Identify which cell holds the provided text, then report its [x, y] central coordinate. 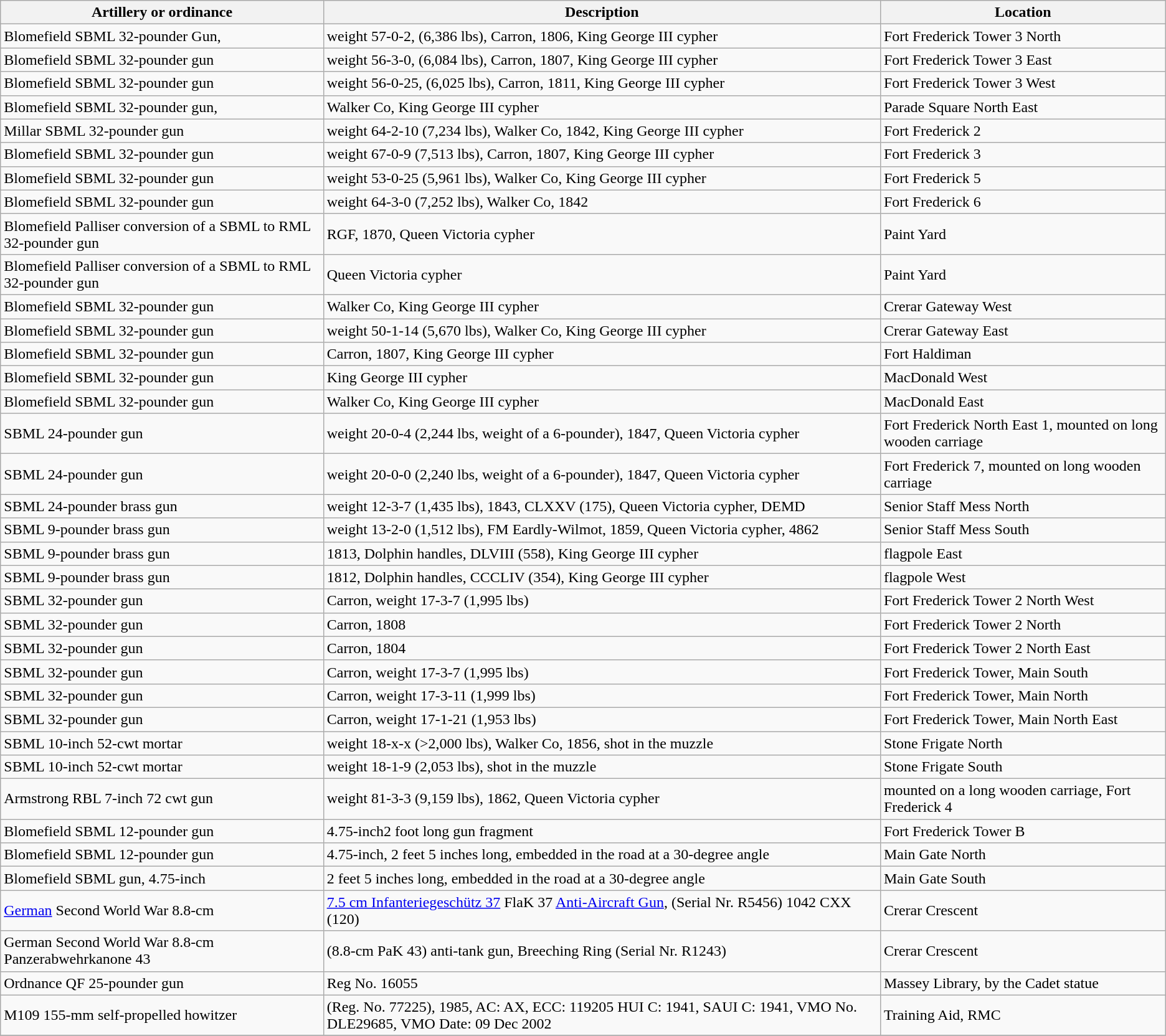
weight 57-0-2, (6,386 lbs), Carron, 1806, King George III cypher [602, 36]
Parade Square North East [1023, 107]
(8.8-cm PaK 43) anti-tank gun, Breeching Ring (Serial Nr. R1243) [602, 951]
flagpole East [1023, 553]
Ordnance QF 25-pounder gun [162, 983]
weight 64-2-10 (7,234 lbs), Walker Co, 1842, King George III cypher [602, 131]
MacDonald East [1023, 402]
SBML 24-pounder brass gun [162, 506]
Queen Victoria cypher [602, 274]
4.75-inch2 foot long gun fragment [602, 831]
Stone Frigate North [1023, 743]
weight 56-0-25, (6,025 lbs), Carron, 1811, King George III cypher [602, 83]
Crerar Gateway West [1023, 306]
2 feet 5 inches long, embedded in the road at a 30-degree angle [602, 878]
weight 18-x-x (>2,000 lbs), Walker Co, 1856, shot in the muzzle [602, 743]
Fort Frederick Tower 3 North [1023, 36]
weight 56-3-0, (6,084 lbs), Carron, 1807, King George III cypher [602, 60]
Senior Staff Mess South [1023, 530]
Location [1023, 12]
German Second World War 8.8-cm [162, 910]
MacDonald West [1023, 378]
weight 64-3-0 (7,252 lbs), Walker Co, 1842 [602, 202]
weight 20-0-4 (2,244 lbs, weight of a 6-pounder), 1847, Queen Victoria cypher [602, 433]
Millar SBML 32-pounder gun [162, 131]
weight 20-0-0 (2,240 lbs, weight of a 6-pounder), 1847, Queen Victoria cypher [602, 474]
Fort Frederick 3 [1023, 154]
Fort Frederick Tower 2 North [1023, 624]
Fort Frederick North East 1, mounted on long wooden carriage [1023, 433]
Stone Frigate South [1023, 767]
Fort Frederick Tower 2 North West [1023, 601]
mounted on a long wooden carriage, Fort Frederick 4 [1023, 799]
Fort Frederick 5 [1023, 178]
weight 67-0-9 (7,513 lbs), Carron, 1807, King George III cypher [602, 154]
4.75-inch, 2 feet 5 inches long, embedded in the road at a 30-degree angle [602, 855]
Fort Frederick Tower 3 East [1023, 60]
Carron, 1807, King George III cypher [602, 354]
Fort Frederick Tower B [1023, 831]
Blomefield SBML 32-pounder gun, [162, 107]
Fort Haldiman [1023, 354]
Fort Frederick 6 [1023, 202]
1813, Dolphin handles, DLVIII (558), King George III cypher [602, 553]
weight 81-3-3 (9,159 lbs), 1862, Queen Victoria cypher [602, 799]
weight 18-1-9 (2,053 lbs), shot in the muzzle [602, 767]
Description [602, 12]
Main Gate South [1023, 878]
1812, Dolphin handles, CCCLIV (354), King George III cypher [602, 577]
M109 155-mm self-propelled howitzer [162, 1015]
weight 13-2-0 (1,512 lbs), FM Eardly-Wilmot, 1859, Queen Victoria cypher, 4862 [602, 530]
Fort Frederick Tower 3 West [1023, 83]
Carron, 1808 [602, 624]
Massey Library, by the Cadet statue [1023, 983]
Armstrong RBL 7-inch 72 cwt gun [162, 799]
King George III cypher [602, 378]
Main Gate North [1023, 855]
weight 12-3-7 (1,435 lbs), 1843, CLXXV (175), Queen Victoria cypher, DEMD [602, 506]
Reg No. 16055 [602, 983]
7.5 cm Infanteriegeschütz 37 FlaK 37 Anti-Aircraft Gun, (Serial Nr. R5456) 1042 CXX (120) [602, 910]
Carron, weight 17-1-21 (1,953 lbs) [602, 719]
flagpole West [1023, 577]
Fort Frederick 7, mounted on long wooden carriage [1023, 474]
Crerar Gateway East [1023, 331]
German Second World War 8.8-cm Panzerabwehrkanone 43 [162, 951]
Fort Frederick 2 [1023, 131]
Blomefield SBML 32-pounder Gun, [162, 36]
Senior Staff Mess North [1023, 506]
(Reg. No. 77225), 1985, AC: AX, ECC: 119205 HUI C: 1941, SAUI C: 1941, VMO No. DLE29685, VMO Date: 09 Dec 2002 [602, 1015]
weight 50-1-14 (5,670 lbs), Walker Co, King George III cypher [602, 331]
Training Aid, RMC [1023, 1015]
RGF, 1870, Queen Victoria cypher [602, 234]
weight 53-0-25 (5,961 lbs), Walker Co, King George III cypher [602, 178]
Fort Frederick Tower 2 North East [1023, 648]
Artillery or ordinance [162, 12]
Carron, 1804 [602, 648]
Fort Frederick Tower, Main North [1023, 695]
Fort Frederick Tower, Main South [1023, 672]
Blomefield SBML gun, 4.75-inch [162, 878]
Carron, weight 17-3-11 (1,999 lbs) [602, 695]
Fort Frederick Tower, Main North East [1023, 719]
